Find where the given text appears and provide that cell's center as (X, Y) coordinate. 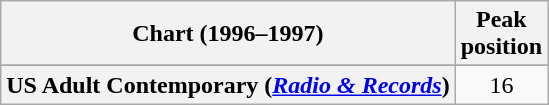
16 (501, 85)
Chart (1996–1997) (228, 34)
US Adult Contemporary (Radio & Records) (228, 85)
Peakposition (501, 34)
